Find where the given text appears and provide that cell's center as [x, y] coordinate. 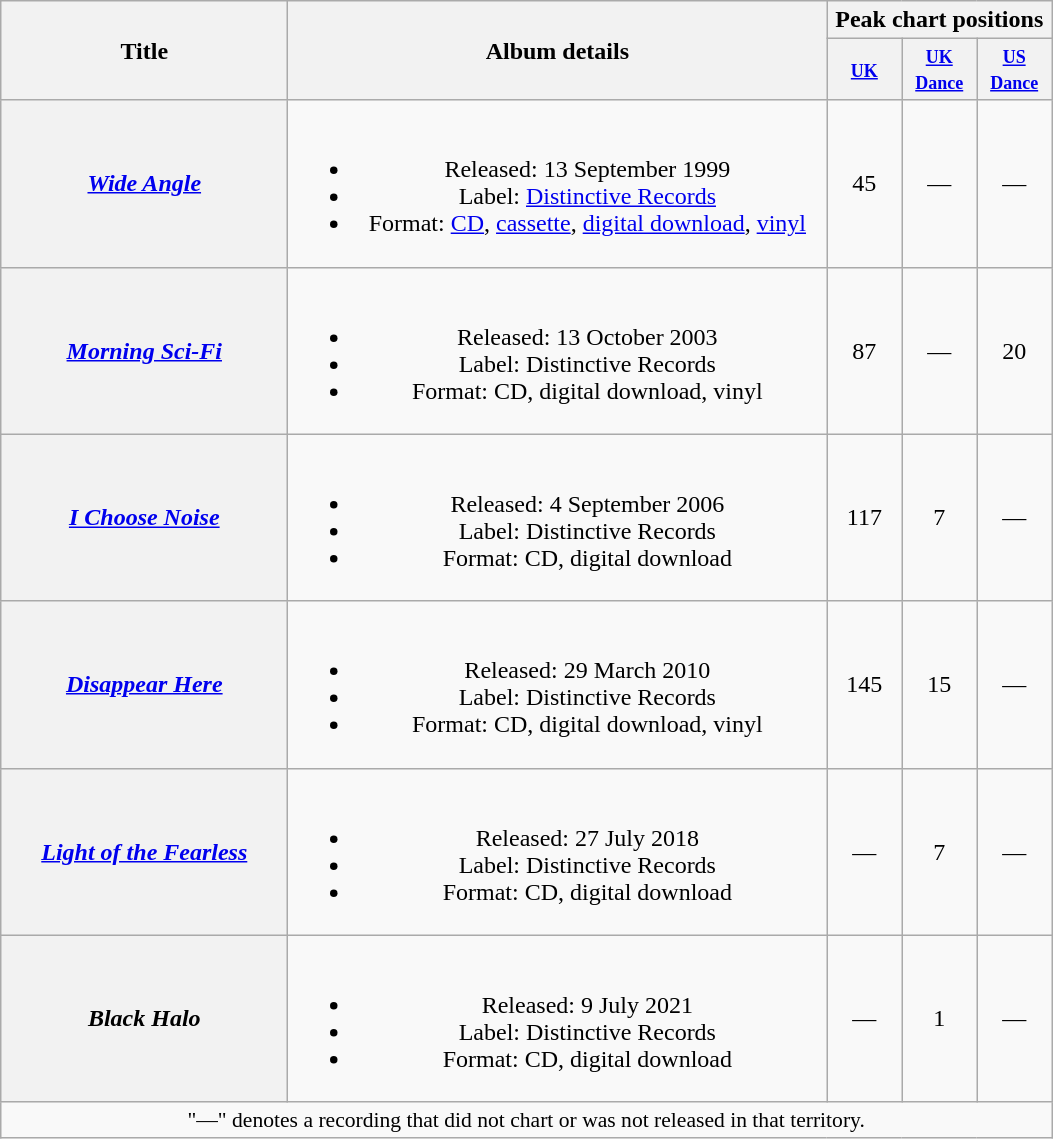
Morning Sci-Fi [144, 350]
Released: 29 March 2010Label: Distinctive RecordsFormat: CD, digital download, vinyl [558, 684]
Released: 13 September 1999Label: Distinctive RecordsFormat: CD, cassette, digital download, vinyl [558, 184]
USDance [1014, 70]
117 [864, 518]
Album details [558, 50]
45 [864, 184]
"—" denotes a recording that did not chart or was not released in that territory. [526, 1120]
Peak chart positions [940, 20]
87 [864, 350]
Released: 4 September 2006Label: Distinctive RecordsFormat: CD, digital download [558, 518]
I Choose Noise [144, 518]
Title [144, 50]
UKDance [940, 70]
Light of the Fearless [144, 852]
Released: 13 October 2003Label: Distinctive RecordsFormat: CD, digital download, vinyl [558, 350]
20 [1014, 350]
1 [940, 1018]
Black Halo [144, 1018]
145 [864, 684]
UK [864, 70]
Released: 9 July 2021Label: Distinctive RecordsFormat: CD, digital download [558, 1018]
Released: 27 July 2018Label: Distinctive RecordsFormat: CD, digital download [558, 852]
15 [940, 684]
Wide Angle [144, 184]
Disappear Here [144, 684]
